From the cell containing the given text, extract its center point as (X, Y) coordinate. 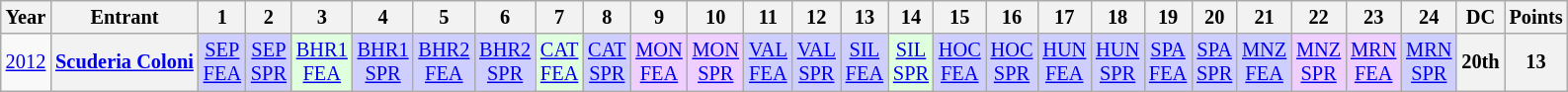
MONSPR (715, 62)
7 (559, 17)
HUNFEA (1064, 62)
5 (444, 17)
Points (1536, 17)
15 (960, 17)
BHR1FEA (322, 62)
CATSPR (607, 62)
23 (1373, 17)
Year (26, 17)
22 (1318, 17)
MRNFEA (1373, 62)
SILFEA (865, 62)
10 (715, 17)
2 (269, 17)
18 (1117, 17)
19 (1168, 17)
21 (1265, 17)
SPASPR (1214, 62)
SEPSPR (269, 62)
HUNSPR (1117, 62)
20th (1480, 62)
24 (1429, 17)
HOCFEA (960, 62)
BHR2SPR (505, 62)
12 (816, 17)
16 (1012, 17)
1 (222, 17)
8 (607, 17)
DC (1480, 17)
HOCSPR (1012, 62)
VALFEA (769, 62)
SILSPR (911, 62)
20 (1214, 17)
Entrant (124, 17)
2012 (26, 62)
MONFEA (658, 62)
17 (1064, 17)
CATFEA (559, 62)
4 (383, 17)
6 (505, 17)
3 (322, 17)
BHR2FEA (444, 62)
Scuderia Coloni (124, 62)
MRNSPR (1429, 62)
14 (911, 17)
BHR1SPR (383, 62)
9 (658, 17)
SEPFEA (222, 62)
MNZFEA (1265, 62)
VALSPR (816, 62)
SPAFEA (1168, 62)
11 (769, 17)
MNZSPR (1318, 62)
